Return [X, Y] of the center of cell containing provided text 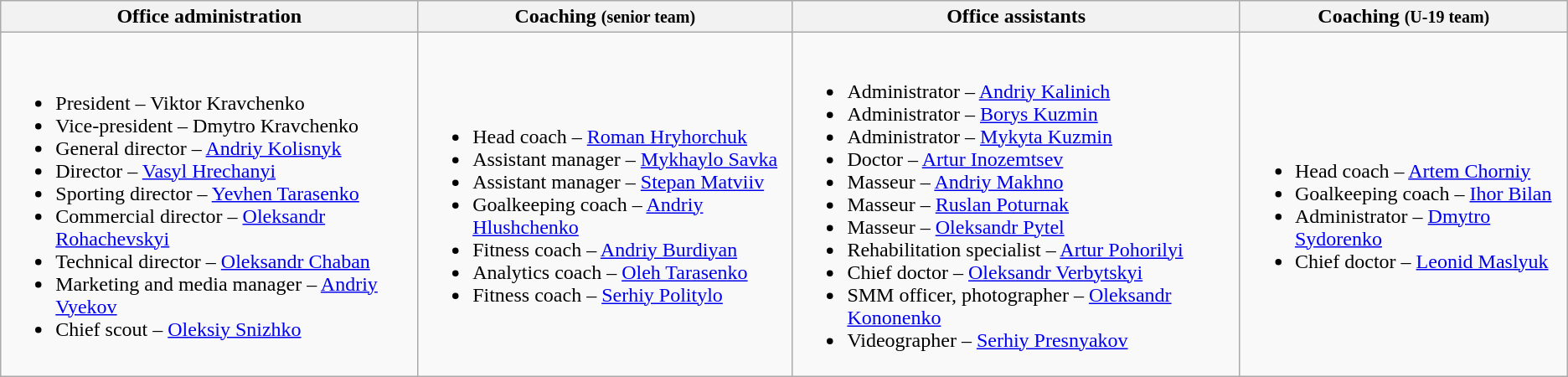
Head coach – Artem ChorniyGoalkeeping coach – Ihor BilanAdministrator – Dmytro SydorenkoChief doctor – Leonid Maslyuk [1404, 204]
Office assistants [1017, 17]
Coaching (senior team) [605, 17]
Coaching (U-19 team) [1404, 17]
Office administration [209, 17]
